Output the (X, Y) coordinate of the center of the cell containing the given text.  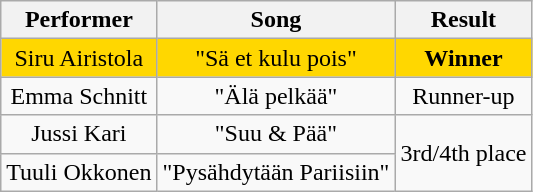
"Sä et kulu pois" (276, 58)
"Pysähdytään Pariisiin" (276, 172)
Tuuli Okkonen (79, 172)
Emma Schnitt (79, 96)
"Suu & Pää" (276, 134)
Jussi Kari (79, 134)
Song (276, 20)
Performer (79, 20)
Runner-up (464, 96)
Siru Airistola (79, 58)
3rd/4th place (464, 153)
Result (464, 20)
Winner (464, 58)
"Älä pelkää" (276, 96)
